Determine the [X, Y] coordinate at the center of the cell enclosing the given text.  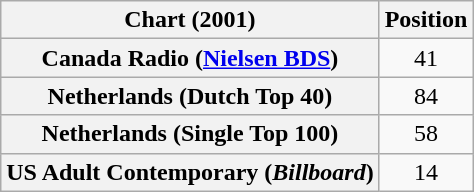
41 [426, 58]
58 [426, 134]
14 [426, 172]
Netherlands (Dutch Top 40) [190, 96]
Position [426, 20]
Chart (2001) [190, 20]
US Adult Contemporary (Billboard) [190, 172]
84 [426, 96]
Netherlands (Single Top 100) [190, 134]
Canada Radio (Nielsen BDS) [190, 58]
